Return (X, Y) of the center of cell containing provided text 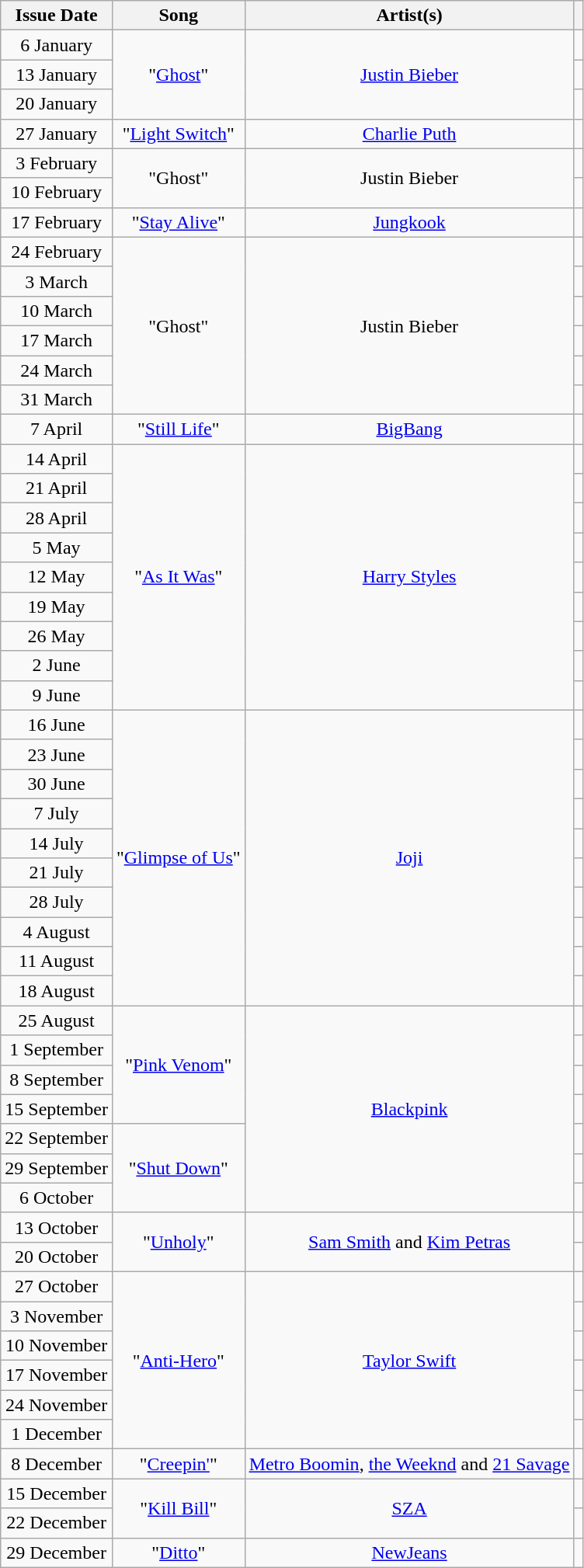
14 July (57, 843)
1 September (57, 1050)
"Unholy" (179, 1242)
BigBang (409, 429)
6 October (57, 1198)
27 January (57, 134)
NewJeans (409, 1552)
"Pink Venom" (179, 1065)
21 April (57, 488)
17 March (57, 340)
Sam Smith and Kim Petras (409, 1242)
2 June (57, 666)
25 August (57, 1020)
13 October (57, 1227)
28 July (57, 902)
"Glimpse of Us" (179, 857)
3 November (57, 1316)
3 February (57, 163)
12 May (57, 577)
SZA (409, 1508)
Charlie Puth (409, 134)
19 May (57, 607)
Joji (409, 857)
26 May (57, 636)
7 April (57, 429)
29 September (57, 1168)
"Anti-Hero" (179, 1360)
8 December (57, 1464)
"Creepin'" (179, 1464)
"Ditto" (179, 1552)
24 February (57, 252)
15 September (57, 1109)
Song (179, 16)
6 January (57, 45)
1 December (57, 1434)
"Still Life" (179, 429)
27 October (57, 1286)
22 December (57, 1523)
7 July (57, 813)
20 October (57, 1257)
10 November (57, 1346)
8 September (57, 1080)
"As It Was" (179, 578)
"Stay Alive" (179, 222)
Harry Styles (409, 578)
31 March (57, 400)
14 April (57, 459)
23 June (57, 754)
13 January (57, 75)
Issue Date (57, 16)
17 November (57, 1375)
"Kill Bill" (179, 1508)
Metro Boomin, the Weeknd and 21 Savage (409, 1464)
29 December (57, 1552)
17 February (57, 222)
15 December (57, 1493)
24 November (57, 1405)
"Shut Down" (179, 1168)
16 June (57, 725)
21 July (57, 873)
Jungkook (409, 222)
11 August (57, 961)
24 March (57, 370)
Blackpink (409, 1109)
5 May (57, 548)
22 September (57, 1139)
Artist(s) (409, 16)
18 August (57, 991)
30 June (57, 784)
3 March (57, 281)
10 February (57, 193)
28 April (57, 518)
4 August (57, 932)
9 June (57, 695)
20 January (57, 104)
10 March (57, 311)
Taylor Swift (409, 1360)
"Light Switch" (179, 134)
